Provide the [X, Y] coordinate of the cell's center where the given text is located.  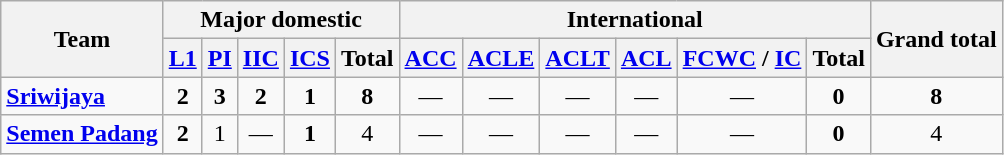
ACLE [501, 58]
Semen Padang [82, 134]
Sriwijaya [82, 96]
PI [220, 58]
International [634, 20]
Grand total [936, 39]
L1 [182, 58]
ICS [310, 58]
3 [220, 96]
IIC [260, 58]
ACL [646, 58]
Team [82, 39]
Major domestic [281, 20]
ACC [430, 58]
ACLT [578, 58]
FCWC / IC [742, 58]
